Determine the [x, y] coordinate at the center of the cell enclosing the given text.  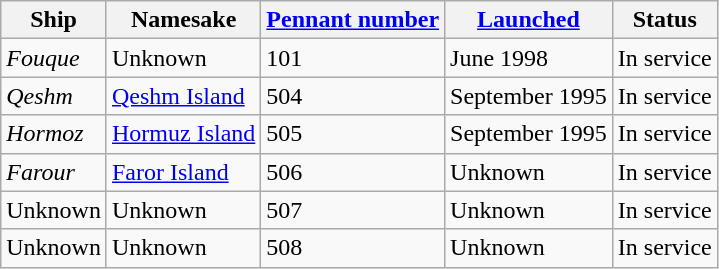
Namesake [183, 20]
504 [353, 96]
Hormuz Island [183, 134]
Qeshm [54, 96]
Qeshm Island [183, 96]
507 [353, 210]
Hormoz [54, 134]
Launched [529, 20]
Pennant number [353, 20]
508 [353, 248]
506 [353, 172]
Fouque [54, 58]
Status [664, 20]
Farour [54, 172]
Ship [54, 20]
101 [353, 58]
June 1998 [529, 58]
Faror Island [183, 172]
505 [353, 134]
